Locate the cell with the specified text and output its (X, Y) center coordinate. 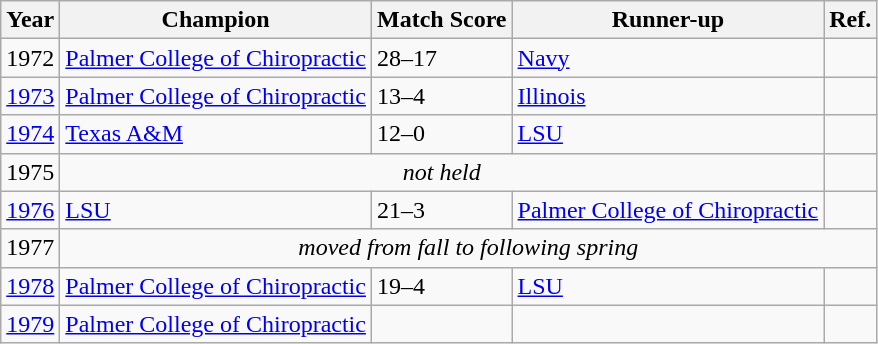
1977 (30, 248)
Illinois (668, 96)
Ref. (850, 20)
not held (442, 172)
1974 (30, 134)
21–3 (442, 210)
Champion (216, 20)
Match Score (442, 20)
1972 (30, 58)
1978 (30, 286)
28–17 (442, 58)
moved from fall to following spring (468, 248)
13–4 (442, 96)
Navy (668, 58)
12–0 (442, 134)
Texas A&M (216, 134)
Runner-up (668, 20)
Year (30, 20)
1979 (30, 324)
1975 (30, 172)
1973 (30, 96)
1976 (30, 210)
19–4 (442, 286)
